Pinpoint the cell where the given text exists, returning its [x, y] midpoint coordinate. 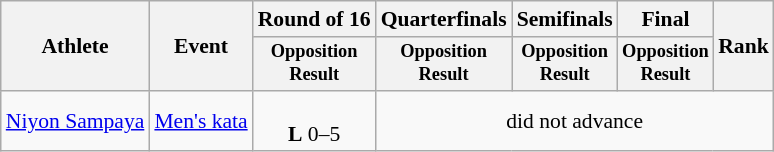
Semifinals [565, 19]
did not advance [575, 122]
Event [200, 46]
Rank [744, 46]
Round of 16 [314, 19]
Quarterfinals [444, 19]
Athlete [76, 46]
Niyon Sampaya [76, 122]
Men's kata [200, 122]
L 0–5 [314, 122]
Final [666, 19]
